Provide the (x, y) coordinate of the cell's center where the given text is located.  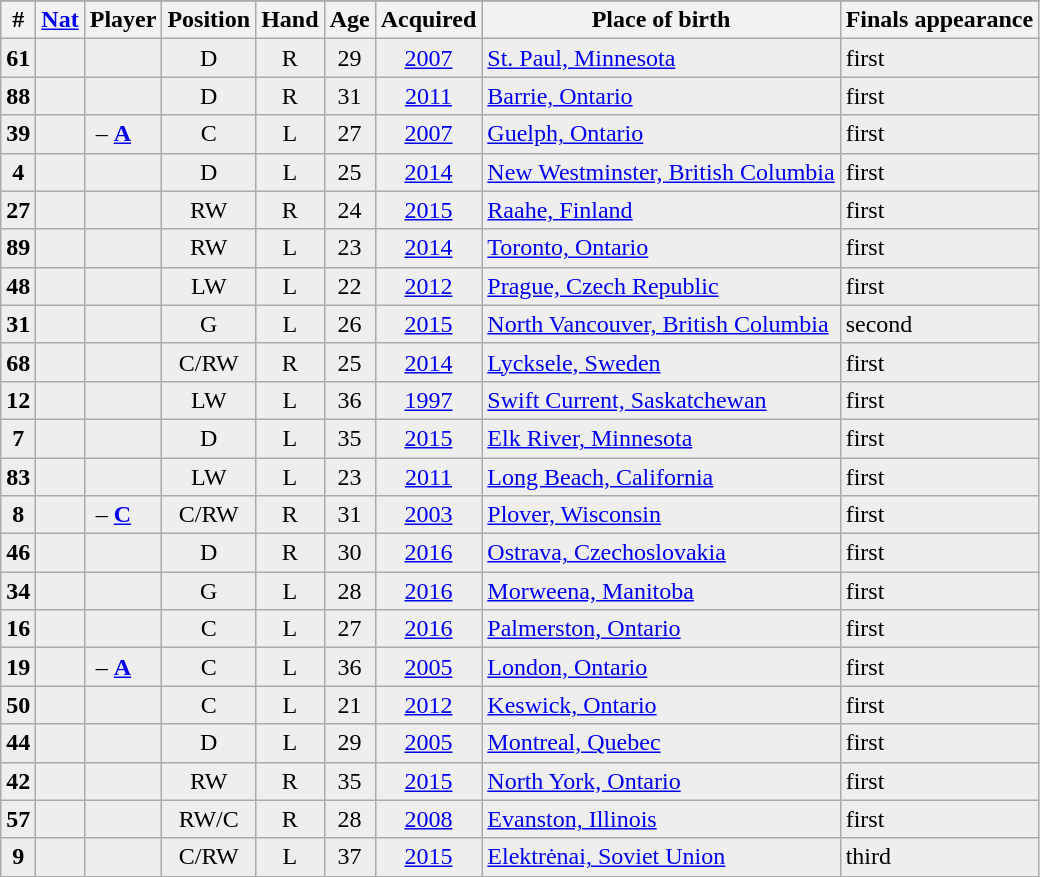
22 (350, 286)
61 (18, 58)
Place of birth (661, 20)
North Vancouver, British Columbia (661, 324)
16 (18, 629)
Montreal, Quebec (661, 743)
Guelph, Ontario (661, 134)
Long Beach, California (661, 477)
London, Ontario (661, 667)
St. Paul, Minnesota (661, 58)
89 (18, 248)
30 (350, 553)
Morweena, Manitoba (661, 591)
1997 (428, 400)
Age (350, 20)
Raahe, Finland (661, 210)
57 (18, 819)
RW/C (209, 819)
Toronto, Ontario (661, 248)
9 (18, 857)
North York, Ontario (661, 781)
Evanston, Illinois (661, 819)
Lycksele, Sweden (661, 362)
26 (350, 324)
37 (350, 857)
83 (18, 477)
4 (18, 172)
12 (18, 400)
39 (18, 134)
48 (18, 286)
Player (123, 20)
24 (350, 210)
Position (209, 20)
Elektrėnai, Soviet Union (661, 857)
21 (350, 705)
42 (18, 781)
Nat (60, 20)
7 (18, 438)
Prague, Czech Republic (661, 286)
46 (18, 553)
50 (18, 705)
34 (18, 591)
Plover, Wisconsin (661, 515)
– C (123, 515)
19 (18, 667)
Keswick, Ontario (661, 705)
Palmerston, Ontario (661, 629)
Barrie, Ontario (661, 96)
2008 (428, 819)
88 (18, 96)
2003 (428, 515)
second (939, 324)
New Westminster, British Columbia (661, 172)
# (18, 20)
Swift Current, Saskatchewan (661, 400)
44 (18, 743)
Ostrava, Czechoslovakia (661, 553)
Finals appearance (939, 20)
Hand (290, 20)
third (939, 857)
68 (18, 362)
Acquired (428, 20)
8 (18, 515)
Elk River, Minnesota (661, 438)
